Provide the (X, Y) coordinate of the cell's center where the given text is located.  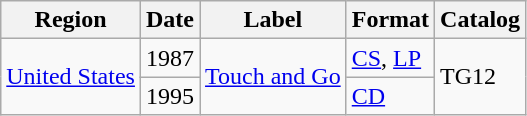
United States (71, 77)
CS, LP (390, 58)
CD (390, 96)
Touch and Go (274, 77)
Catalog (480, 20)
Format (390, 20)
Date (170, 20)
Region (71, 20)
TG12 (480, 77)
Label (274, 20)
1987 (170, 58)
1995 (170, 96)
